Scan for the cell matching the given text and deliver its (X, Y) coordinate at center. 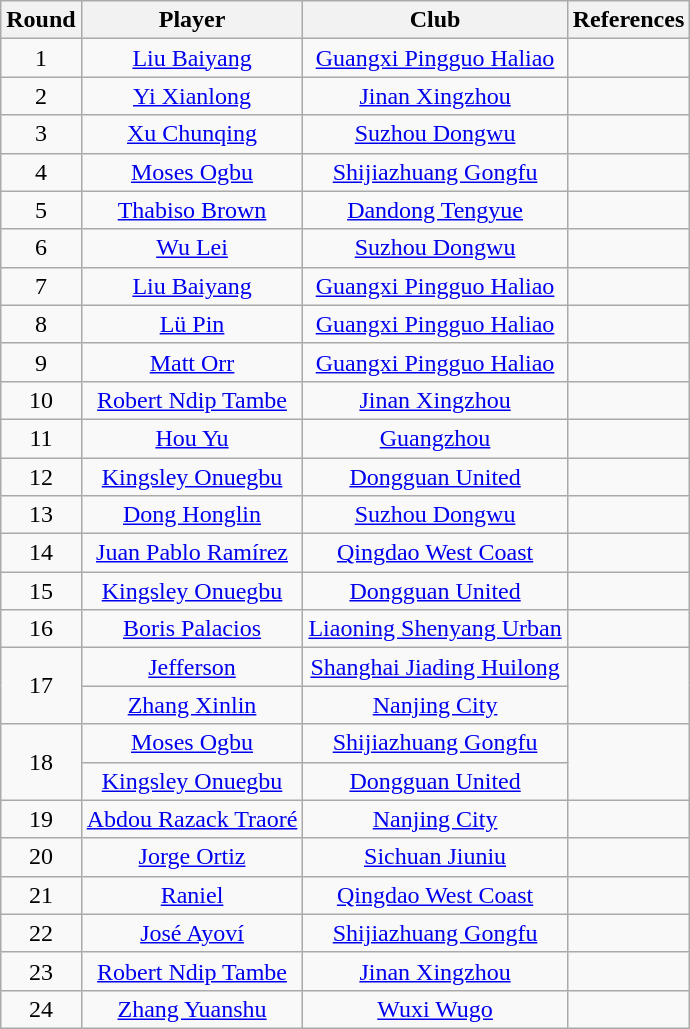
24 (41, 1009)
Dong Honglin (192, 515)
20 (41, 857)
Abdou Razack Traoré (192, 819)
Player (192, 20)
Jefferson (192, 667)
Juan Pablo Ramírez (192, 553)
17 (41, 686)
8 (41, 324)
Wuxi Wugo (435, 1009)
Zhang Xinlin (192, 705)
16 (41, 629)
6 (41, 248)
Club (435, 20)
19 (41, 819)
Yi Xianlong (192, 96)
Sichuan Jiuniu (435, 857)
Lü Pin (192, 324)
23 (41, 971)
21 (41, 895)
Jorge Ortiz (192, 857)
5 (41, 210)
1 (41, 58)
Raniel (192, 895)
Shanghai Jiading Huilong (435, 667)
14 (41, 553)
Matt Orr (192, 362)
12 (41, 477)
Wu Lei (192, 248)
Zhang Yuanshu (192, 1009)
10 (41, 400)
3 (41, 134)
Liaoning Shenyang Urban (435, 629)
Guangzhou (435, 438)
9 (41, 362)
13 (41, 515)
2 (41, 96)
11 (41, 438)
18 (41, 762)
Boris Palacios (192, 629)
Round (41, 20)
Dandong Tengyue (435, 210)
7 (41, 286)
Xu Chunqing (192, 134)
22 (41, 933)
15 (41, 591)
Hou Yu (192, 438)
References (628, 20)
4 (41, 172)
Thabiso Brown (192, 210)
José Ayoví (192, 933)
